From the cell containing the given text, extract its center point as (x, y) coordinate. 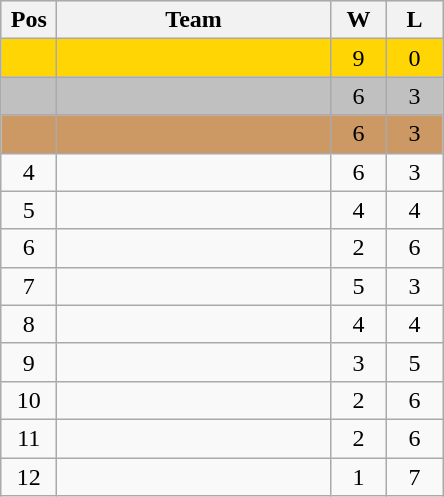
10 (29, 400)
0 (414, 58)
12 (29, 477)
Team (194, 20)
Pos (29, 20)
1 (358, 477)
8 (29, 324)
L (414, 20)
W (358, 20)
11 (29, 438)
